Identify which cell holds the provided text, then report its [X, Y] central coordinate. 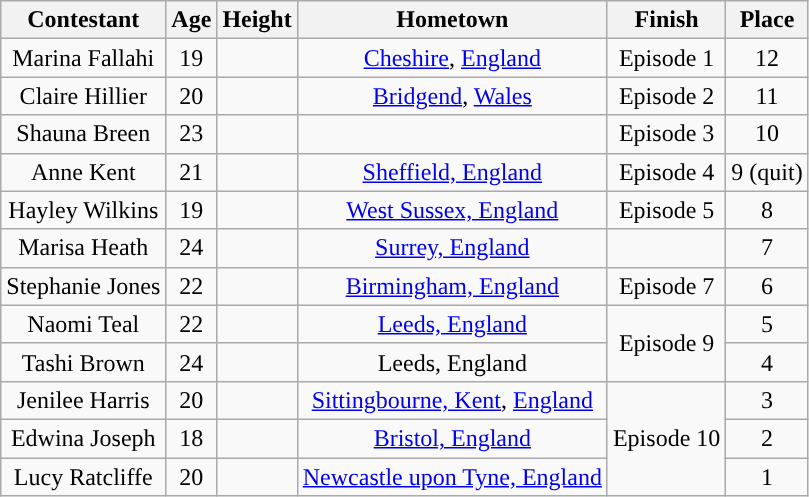
Episode 7 [666, 286]
Claire Hillier [84, 96]
21 [192, 172]
Edwina Joseph [84, 438]
Birmingham, England [452, 286]
4 [767, 362]
Jenilee Harris [84, 400]
Lucy Ratcliffe [84, 477]
Sheffield, England [452, 172]
Episode 10 [666, 438]
Episode 2 [666, 96]
3 [767, 400]
Cheshire, England [452, 58]
Shauna Breen [84, 134]
Newcastle upon Tyne, England [452, 477]
Episode 1 [666, 58]
5 [767, 324]
Bridgend, Wales [452, 96]
Bristol, England [452, 438]
Surrey, England [452, 248]
10 [767, 134]
18 [192, 438]
Episode 5 [666, 210]
West Sussex, England [452, 210]
6 [767, 286]
2 [767, 438]
Episode 9 [666, 343]
Marina Fallahi [84, 58]
8 [767, 210]
23 [192, 134]
7 [767, 248]
11 [767, 96]
Place [767, 20]
Naomi Teal [84, 324]
Height [257, 20]
9 (quit) [767, 172]
Episode 4 [666, 172]
Marisa Heath [84, 248]
Anne Kent [84, 172]
Age [192, 20]
Sittingbourne, Kent, England [452, 400]
Episode 3 [666, 134]
Tashi Brown [84, 362]
Hayley Wilkins [84, 210]
12 [767, 58]
Hometown [452, 20]
Stephanie Jones [84, 286]
Finish [666, 20]
1 [767, 477]
Contestant [84, 20]
